Return the [X, Y] coordinate for the center point of the cell that contains the specified text.  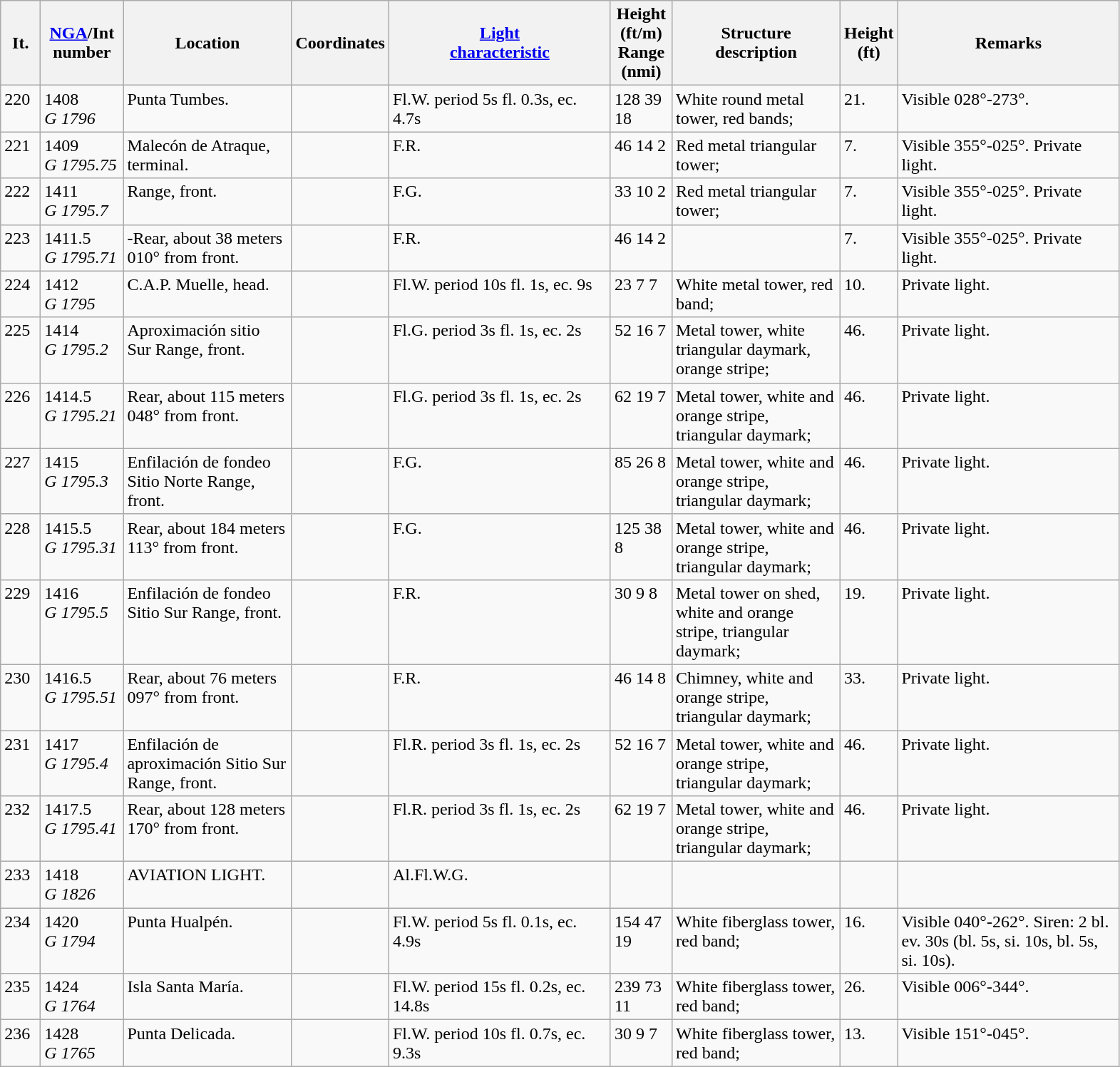
Fl.W. period 5s fl. 0.3s, ec. 4.7s [499, 108]
Malecón de Atraque, terminal. [207, 155]
Height (ft/m)Range (nmi) [641, 43]
225 [21, 350]
NGA/Intnumber [82, 43]
Punta Delicada. [207, 1043]
White metal tower, red band; [756, 294]
Punta Hualpén. [207, 941]
1417.5G 1795.41 [82, 829]
1411.5G 1795.71 [82, 248]
30 9 7 [641, 1043]
1420G 1794 [82, 941]
223 [21, 248]
1428G 1765 [82, 1043]
Enfilación de aproximación Sitio Sur Range, front. [207, 763]
16. [869, 941]
233 [21, 885]
Visible 151°-045°. [1008, 1043]
19. [869, 622]
White round metal tower, red bands; [756, 108]
Visible 006°-344°. [1008, 996]
Fl.W. period 5s fl. 0.1s, ec. 4.9s [499, 941]
224 [21, 294]
Rear, about 115 meters 048° from front. [207, 416]
Fl.W. period 10s fl. 1s, ec. 9s [499, 294]
Isla Santa María. [207, 996]
33 10 2 [641, 201]
154 47 19 [641, 941]
30 9 8 [641, 622]
Visible 040°-262°. Siren: 2 bl. ev. 30s (bl. 5s, si. 10s, bl. 5s, si. 10s). [1008, 941]
Structuredescription [756, 43]
21. [869, 108]
228 [21, 547]
Enfilación de fondeo Sitio Norte Range, front. [207, 481]
1412G 1795 [82, 294]
Visible 028°-273°. [1008, 108]
10. [869, 294]
Metal tower, white triangular daymark, orange stripe; [756, 350]
231 [21, 763]
220 [21, 108]
1416.5G 1795.51 [82, 697]
232 [21, 829]
125 38 8 [641, 547]
227 [21, 481]
Metal tower on shed, white and orange stripe, triangular daymark; [756, 622]
1416G 1795.5 [82, 622]
AVIATION LIGHT. [207, 885]
128 39 18 [641, 108]
1411G 1795.7 [82, 201]
1408G 1796 [82, 108]
236 [21, 1043]
239 73 11 [641, 996]
Aproximación sitio Sur Range, front. [207, 350]
Coordinates [340, 43]
Fl.W. period 15s fl. 0.2s, ec. 14.8s [499, 996]
229 [21, 622]
Al.Fl.W.G. [499, 885]
1424G 1764 [82, 996]
222 [21, 201]
226 [21, 416]
Height (ft) [869, 43]
Rear, about 128 meters 170° from front. [207, 829]
1414G 1795.2 [82, 350]
1414.5G 1795.21 [82, 416]
33. [869, 697]
Range, front. [207, 201]
13. [869, 1043]
230 [21, 697]
Location [207, 43]
85 26 8 [641, 481]
235 [21, 996]
-Rear, about 38 meters 010° from front. [207, 248]
Punta Tumbes. [207, 108]
Rear, about 76 meters 097° from front. [207, 697]
1418G 1826 [82, 885]
Chimney, white and orange stripe, triangular daymark; [756, 697]
46 14 8 [641, 697]
26. [869, 996]
23 7 7 [641, 294]
Rear, about 184 meters 113° from front. [207, 547]
C.A.P. Muelle, head. [207, 294]
1409G 1795.75 [82, 155]
1417G 1795.4 [82, 763]
Fl.W. period 10s fl. 0.7s, ec. 9.3s [499, 1043]
234 [21, 941]
Lightcharacteristic [499, 43]
1415G 1795.3 [82, 481]
It. [21, 43]
221 [21, 155]
1415.5G 1795.31 [82, 547]
Remarks [1008, 43]
Enfilación de fondeo Sitio Sur Range, front. [207, 622]
